Detect which cell encompasses the target text, then output its (X, Y) center coordinate. 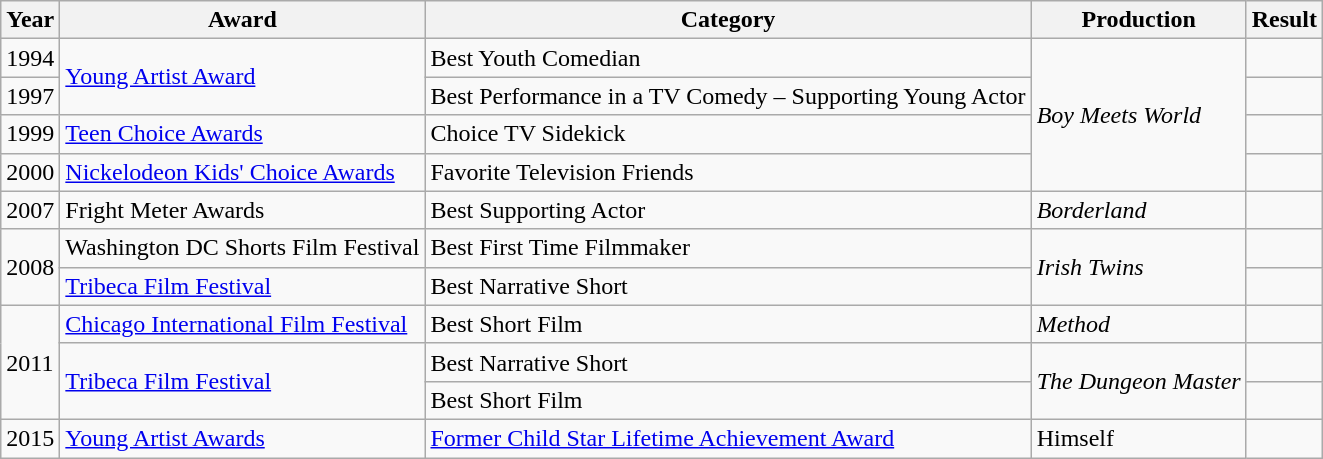
Category (728, 20)
Favorite Television Friends (728, 172)
Best Performance in a TV Comedy – Supporting Young Actor (728, 96)
2011 (30, 362)
Result (1284, 20)
Teen Choice Awards (242, 134)
1994 (30, 58)
Himself (1138, 438)
Irish Twins (1138, 267)
Best Supporting Actor (728, 210)
Nickelodeon Kids' Choice Awards (242, 172)
Choice TV Sidekick (728, 134)
2000 (30, 172)
2015 (30, 438)
Year (30, 20)
Young Artist Awards (242, 438)
Chicago International Film Festival (242, 324)
Award (242, 20)
2007 (30, 210)
The Dungeon Master (1138, 381)
Best First Time Filmmaker (728, 248)
Method (1138, 324)
2008 (30, 267)
Production (1138, 20)
Fright Meter Awards (242, 210)
1999 (30, 134)
Borderland (1138, 210)
Young Artist Award (242, 77)
Former Child Star Lifetime Achievement Award (728, 438)
Boy Meets World (1138, 115)
Washington DC Shorts Film Festival (242, 248)
1997 (30, 96)
Best Youth Comedian (728, 58)
